Scan for the cell matching the given text and deliver its [X, Y] coordinate at center. 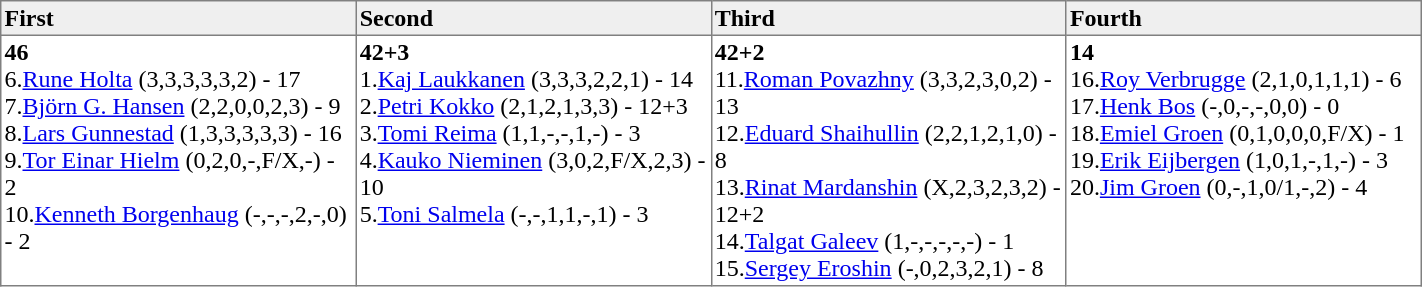
Third [888, 18]
Second [534, 18]
Fourth [1244, 18]
First [178, 18]
